Find where the given text appears and provide that cell's center as (x, y) coordinate. 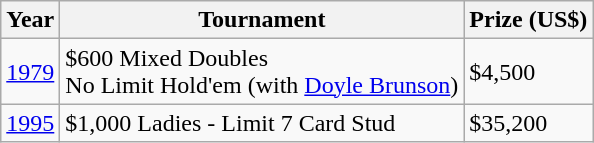
$35,200 (528, 123)
$600 Mixed DoublesNo Limit Hold'em (with Doyle Brunson) (262, 72)
1995 (30, 123)
$1,000 Ladies - Limit 7 Card Stud (262, 123)
$4,500 (528, 72)
Tournament (262, 20)
Prize (US$) (528, 20)
Year (30, 20)
1979 (30, 72)
